Capture the cell that displays the provided text and extract its (x, y) central coordinate. 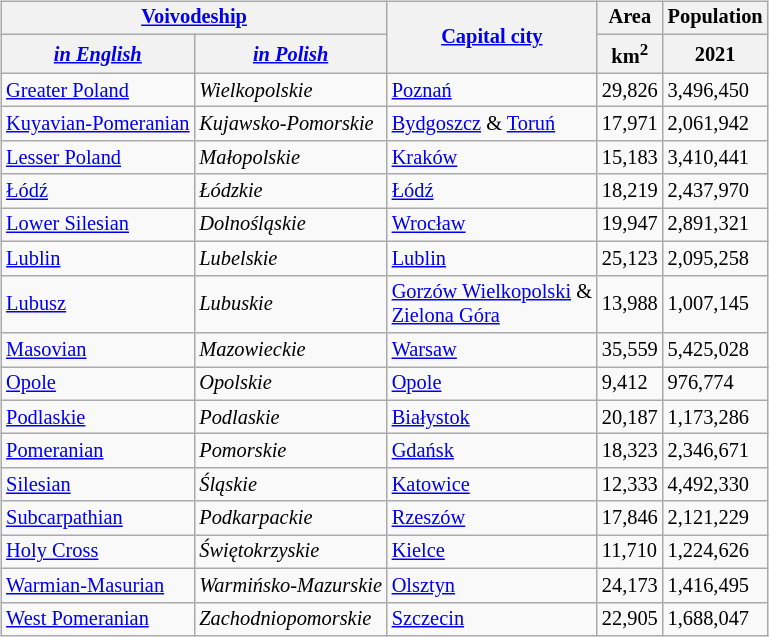
Łódzkie (290, 191)
Subcarpathian (98, 518)
2,437,970 (716, 191)
1,173,286 (716, 417)
Zachodniopomorskie (290, 619)
13,988 (630, 304)
Wielkopolskie (290, 90)
3,496,450 (716, 90)
20,187 (630, 417)
Małopolskie (290, 158)
Kuyavian-Pomeranian (98, 124)
1,688,047 (716, 619)
1,007,145 (716, 304)
2,121,229 (716, 518)
in Polish (290, 54)
Holy Cross (98, 552)
9,412 (630, 383)
22,905 (630, 619)
Szczecin (492, 619)
17,846 (630, 518)
Dolnośląskie (290, 225)
Area (630, 18)
24,173 (630, 585)
Pomorskie (290, 451)
Lubelskie (290, 259)
2,095,258 (716, 259)
Śląskie (290, 484)
in English (98, 54)
Bydgoszcz & Toruń (492, 124)
Poznań (492, 90)
Wrocław (492, 225)
Warmińsko-Mazurskie (290, 585)
35,559 (630, 350)
Gdańsk (492, 451)
18,219 (630, 191)
Lubusz (98, 304)
Warsaw (492, 350)
3,410,441 (716, 158)
Kielce (492, 552)
Katowice (492, 484)
Pomeranian (98, 451)
1,416,495 (716, 585)
Capital city (492, 38)
Podkarpackie (290, 518)
Kujawsko-Pomorskie (290, 124)
25,123 (630, 259)
Greater Poland (98, 90)
1,224,626 (716, 552)
12,333 (630, 484)
West Pomeranian (98, 619)
km2 (630, 54)
Opolskie (290, 383)
2,891,321 (716, 225)
2,061,942 (716, 124)
Lower Silesian (98, 225)
Gorzów Wielkopolski &Zielona Góra (492, 304)
5,425,028 (716, 350)
Mazowieckie (290, 350)
4,492,330 (716, 484)
2021 (716, 54)
2,346,671 (716, 451)
Lesser Poland (98, 158)
Białystok (492, 417)
Population (716, 18)
976,774 (716, 383)
Masovian (98, 350)
17,971 (630, 124)
11,710 (630, 552)
19,947 (630, 225)
29,826 (630, 90)
Świętokrzyskie (290, 552)
Olsztyn (492, 585)
Warmian-Masurian (98, 585)
Kraków (492, 158)
Rzeszów (492, 518)
15,183 (630, 158)
18,323 (630, 451)
Silesian (98, 484)
Lubuskie (290, 304)
Voivodeship (194, 18)
